Pinpoint the cell where the given text exists, returning its [x, y] midpoint coordinate. 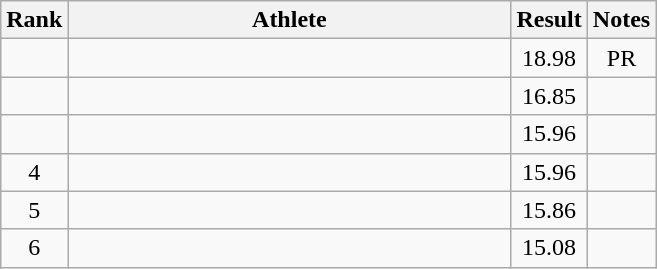
Result [549, 20]
6 [34, 248]
PR [621, 58]
18.98 [549, 58]
15.86 [549, 210]
4 [34, 172]
Rank [34, 20]
Notes [621, 20]
16.85 [549, 96]
15.08 [549, 248]
5 [34, 210]
Athlete [290, 20]
